Return (x, y) of the center of cell containing provided text 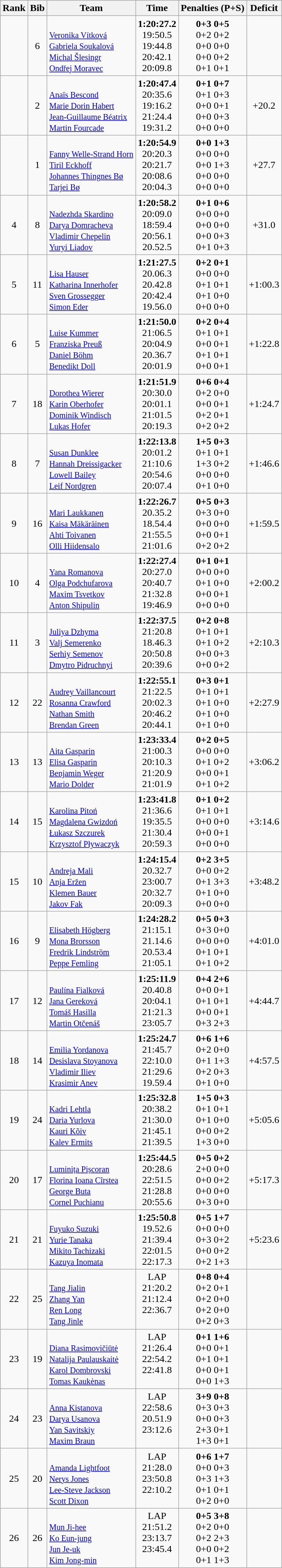
1:25:44.520:28.622:51.521:28.820:55.6 (157, 1180)
1:25:32.820:38.221:30.021:45.121:39.5 (157, 1120)
+1:00.3 (264, 284)
LAP21:51.223:13.723:45.4 (157, 1538)
Lisa HauserKatharina InnerhoferSven GrosseggerSimon Eder (92, 284)
Kadri LehtlaDaria YurlovaKauri KõivKalev Ermits (92, 1120)
0+1 0+60+0 0+00+0 0+00+0 0+30+1 0+3 (213, 225)
Susan DunkleeHannah DreissigackerLowell BaileyLeif Nordgren (92, 463)
+3:06.2 (264, 762)
1 (38, 165)
+5:17.3 (264, 1180)
Luminița PișcoranFlorina Ioana CîrsteaGeorge ButaCornel Puchianu (92, 1180)
1:24:28.221:15.121.14.620.53.421:05.1 (157, 941)
0+6 0+40+2 0+00+0 0+10+2 0+10+2 0+2 (213, 404)
+5:23.6 (264, 1239)
Dorothea WiererKarin OberhoferDominik WindischLukas Hofer (92, 404)
+3:48.2 (264, 881)
0+5 0+22+0 0+00+0 0+20+0 0+00+3 0+0 (213, 1180)
0+2 0+10+0 0+00+1 0+10+1 0+00+0 0+0 (213, 284)
+20.2 (264, 105)
LAP21:20.221:12.422:36.7 (157, 1299)
Bib (38, 8)
0+1 0+70+1 0+30+0 0+10+0 0+30+0 0+0 (213, 105)
Anaïs BescondMarie Dorin HabertJean-Guillaume BéatrixMartin Fourcade (92, 105)
1:22:26.720.35.218.54.421:55.521:01.6 (157, 523)
1:24:15.420.32.723:00.720:32.720:09.3 (157, 881)
Anna KistanovaDarya UsanovaYan SavitskiyMaxim Braun (92, 1418)
2 (38, 105)
Audrey VaillancourtRosanna CrawfordNathan SmithBrendan Green (92, 702)
Deficit (264, 8)
+1:22.8 (264, 344)
1:25:50.819.52.621:39.422:01.522:17.3 (157, 1239)
Rank (14, 8)
+5:05.6 (264, 1120)
Mari LaukkanenKaisa MäkäräinenAhti ToivanenOlli Hiidensalo (92, 523)
Diana RasimovičiūtėNatalija PaulauskaitėKarol DombrovskiTomas Kaukėnas (92, 1359)
+2:10.3 (264, 642)
1:20:27.219:50.519:44.820:42.120:09.8 (157, 46)
0+2 0+50+0 0+00+1 0+20+0 0+10+1 0+2 (213, 762)
+3:14.6 (264, 822)
0+5 0+30+3 0+00+0 0+00+0 0+10+2 0+2 (213, 523)
0+1 1+60+0 0+10+1 0+10+0 0+10+0 1+3 (213, 1359)
+4:57.5 (264, 1060)
0+5 1+70+0 0+00+3 0+20+0 0+20+2 1+3 (213, 1239)
1:25:11.920.40.820:04.121:21.323:05.7 (157, 1001)
1:25:24.721:45.722:10.021:29.619.59.4 (157, 1060)
+27.7 (264, 165)
3+9 0+80+3 0+30+0 0+32+3 0+11+3 0+1 (213, 1418)
Mun Ji-heeKo Eun-jungJun Je-ukKim Jong-min (92, 1538)
LAP22:58.620.51.923:12.6 (157, 1418)
0+1 0+10+0 0+00+1 0+00+0 0+10+0 0+0 (213, 583)
Penalties (P+S) (213, 8)
0+0 1+30+0 0+00+0 1+30+0 0+00+0 0+0 (213, 165)
1:23:33.421:00.320:10.321:20.921:01.9 (157, 762)
0+2 0+80+1 0+10+1 0+20+0 0+30+0 0+2 (213, 642)
1:21:27.520.06.320.42.820:42.419.56.0 (157, 284)
0+5 3+80+2 0+00+2 2+30+0 0+20+1 1+3 (213, 1538)
Karolina PitońMagdalena GwizdońŁukasz SzczurekKrzysztof Pływaczyk (92, 822)
0+2 0+40+1 0+10+0 0+10+1 0+10+0 0+1 (213, 344)
0+5 0+30+3 0+00+0 0+00+1 0+10+1 0+2 (213, 941)
1:22:55.121:22.520:02.320:46.220:44.1 (157, 702)
+4:01.0 (264, 941)
Elisabeth HögbergMona BrorssonFredrik LindströmPeppe Femling (92, 941)
+2:27.9 (264, 702)
Yana RomanovaOlga PodchufarovaMaxim TsvetkovAnton Shipulin (92, 583)
Fuyuko SuzukiYurie TanakaMikito TachizakiKazuya Inomata (92, 1239)
Fanny Welle-Strand HornTiril EckhoffJohannes Thingnes BøTarjei Bø (92, 165)
0+3 0+50+2 0+20+0 0+00+0 0+20+1 0+1 (213, 46)
Tang JialinZhang YanRen LongTang Jinle (92, 1299)
Team (92, 8)
1:20:58.220:09.018:59.420:56.120.52.5 (157, 225)
0+4 2+60+0 0+10+1 0+10+0 0+10+3 2+3 (213, 1001)
3 (38, 642)
Amanda LightfootNerys JonesLee-Steve JacksonScott Dixon (92, 1478)
Veronika VítkováGabriela SoukalováMichal ŠlesingrOndřej Moravec (92, 46)
1:23:41.821:36.619:35.521:30.420:59.3 (157, 822)
1+5 0+30+1 0+10+1 0+00+0 0+21+3 0+0 (213, 1120)
+1:46.6 (264, 463)
Aita GasparinElisa GasparinBenjamin WegerMario Dolder (92, 762)
0+6 1+60+2 0+00+1 1+30+2 0+30+1 0+0 (213, 1060)
1:20:47.420:35.619:16.221:24.419:31.2 (157, 105)
1:21:51.920:30.020:01.121:01.520:19.3 (157, 404)
1:21:50.021:06.520:04.920.36.720:01.9 (157, 344)
Paulína FialkováJana GerekováTomáš HasillaMartin Otčenáš (92, 1001)
+4:44.7 (264, 1001)
0+2 3+50+0 0+20+1 3+30+1 0+00+0 0+0 (213, 881)
0+8 0+40+2 0+10+2 0+00+2 0+00+2 0+3 (213, 1299)
Andreja MaliAnja ErženKlemen BauerJakov Fak (92, 881)
Nadezhda SkardinoDarya DomrachevaVladimir ChepelinYuryi Liadov (92, 225)
0+6 1+70+0 0+30+3 1+30+1 0+10+2 0+0 (213, 1478)
1:20:54.920:20.320:21.720:08.620:04.3 (157, 165)
+1:59.5 (264, 523)
LAP21:28.023:50.822:10.2 (157, 1478)
Time (157, 8)
Juliya DzhymaValj SemerenkoSerhiy SemenovDmytro Pidruchnyi (92, 642)
+31.0 (264, 225)
Emilia YordanovaDesislava StoyanovaVladimir IlievKrasimir Anev (92, 1060)
LAP21:26.422:54.222:41.8 (157, 1359)
+1:24.7 (264, 404)
+2:00.2 (264, 583)
0+3 0+10+1 0+10+1 0+00+1 0+00+1 0+0 (213, 702)
1+5 0+30+1 0+11+3 0+20+0 0+00+1 0+0 (213, 463)
1:22:37.521:20.818.46.320:50.820:39.6 (157, 642)
1:22:27.420:27.020:40.721:32.819:46.9 (157, 583)
1:22:13.820:01.221:10.620:54.620:07.4 (157, 463)
Luise KummerFranziska PreußDaniel BöhmBenedikt Doll (92, 344)
0+1 0+20+1 0+10+0 0+00+0 0+10+0 0+0 (213, 822)
